Provide the [x, y] coordinate of the cell's center where the given text is located.  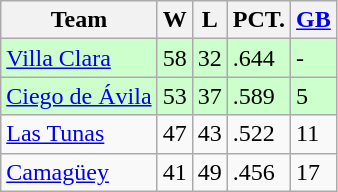
- [314, 58]
.644 [258, 58]
Ciego de Ávila [79, 96]
49 [210, 172]
Villa Clara [79, 58]
17 [314, 172]
32 [210, 58]
43 [210, 134]
W [174, 20]
53 [174, 96]
Camagüey [79, 172]
L [210, 20]
PCT. [258, 20]
.522 [258, 134]
5 [314, 96]
37 [210, 96]
Team [79, 20]
.456 [258, 172]
GB [314, 20]
11 [314, 134]
41 [174, 172]
58 [174, 58]
.589 [258, 96]
47 [174, 134]
Las Tunas [79, 134]
